Scan for the cell matching the given text and deliver its [X, Y] coordinate at center. 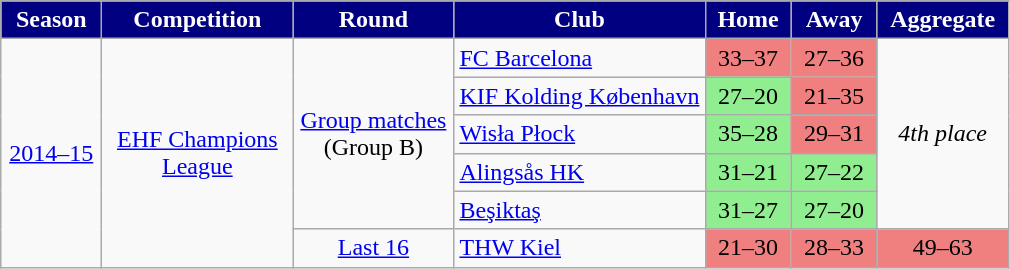
4th place [942, 134]
31–21 [748, 172]
Last 16 [374, 248]
Wisła Płock [580, 134]
Beşiktaş [580, 210]
Alingsås HK [580, 172]
Club [580, 20]
Aggregate [942, 20]
49–63 [942, 248]
2014–15 [52, 153]
THW Kiel [580, 248]
35–28 [748, 134]
27–36 [834, 58]
27–22 [834, 172]
Home [748, 20]
Competition [198, 20]
Away [834, 20]
31–27 [748, 210]
Season [52, 20]
29–31 [834, 134]
21–35 [834, 96]
Round [374, 20]
33–37 [748, 58]
EHF Champions League [198, 153]
FC Barcelona [580, 58]
28–33 [834, 248]
Group matches (Group B) [374, 134]
21–30 [748, 248]
KIF Kolding København [580, 96]
